Pinpoint the cell where the given text exists, returning its (x, y) midpoint coordinate. 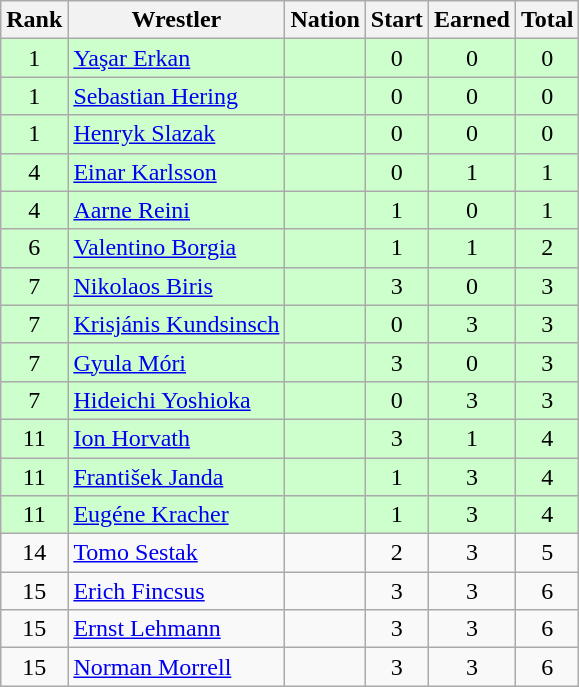
Hideichi Yoshioka (176, 400)
Norman Morrell (176, 667)
Yaşar Erkan (176, 58)
František Janda (176, 477)
Krisjánis Kundsinsch (176, 324)
Tomo Sestak (176, 553)
Valentino Borgia (176, 248)
Earned (472, 20)
Ion Horvath (176, 438)
5 (547, 553)
Nikolaos Biris (176, 286)
Wrestler (176, 20)
Aarne Reini (176, 210)
Eugéne Kracher (176, 515)
Total (547, 20)
Nation (325, 20)
Gyula Móri (176, 362)
Sebastian Hering (176, 96)
Rank (34, 20)
Erich Fincsus (176, 591)
Ernst Lehmann (176, 629)
14 (34, 553)
Einar Karlsson (176, 172)
Henryk Slazak (176, 134)
Start (396, 20)
